Search for the cell housing the specified text and yield its (x, y) center coordinate. 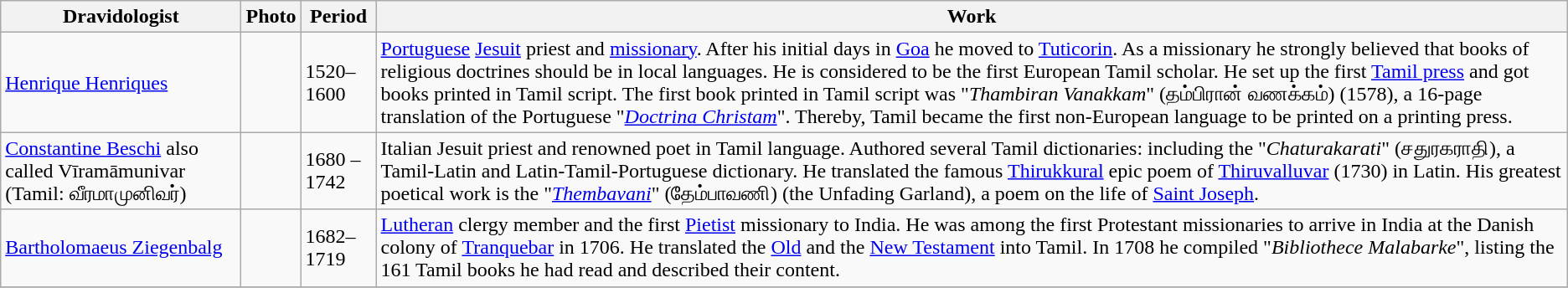
Photo (271, 17)
Constantine Beschi also called Vīramāmunivar (Tamil: வீரமாமுனிவர்) (121, 171)
Henrique Henriques (121, 82)
Bartholomaeus Ziegenbalg (121, 248)
1680 –1742 (338, 171)
Work (972, 17)
Dravidologist (121, 17)
Period (338, 17)
1520–1600 (338, 82)
1682–1719 (338, 248)
